Scan for the cell matching the given text and deliver its [X, Y] coordinate at center. 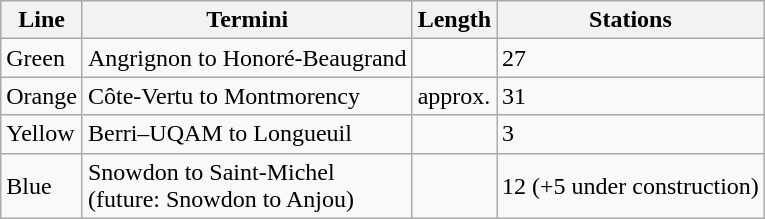
Green [42, 58]
Line [42, 20]
31 [631, 96]
Snowdon to Saint-Michel(future: Snowdon to Anjou) [247, 186]
Côte-Vertu to Montmorency [247, 96]
approx. [454, 96]
Orange [42, 96]
Blue [42, 186]
Termini [247, 20]
Yellow [42, 134]
Length [454, 20]
12 (+5 under construction) [631, 186]
Berri–UQAM to Longueuil [247, 134]
3 [631, 134]
Angrignon to Honoré-Beaugrand [247, 58]
27 [631, 58]
Stations [631, 20]
